Determine the (x, y) coordinate at the center of the cell enclosing the given text.  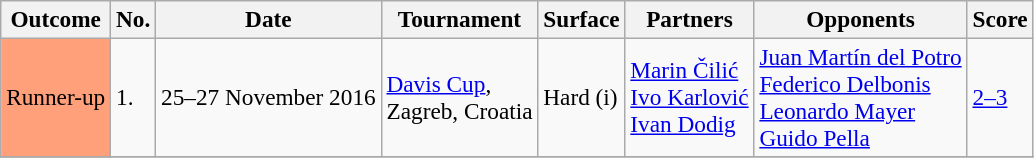
Surface (582, 19)
Juan Martín del Potro Federico Delbonis Leonardo Mayer Guido Pella (860, 98)
Partners (690, 19)
Score (1000, 19)
2–3 (1000, 98)
Date (268, 19)
25–27 November 2016 (268, 98)
Marin Čilić Ivo Karlović Ivan Dodig (690, 98)
Hard (i) (582, 98)
Tournament (460, 19)
No. (134, 19)
1. (134, 98)
Runner-up (56, 98)
Outcome (56, 19)
Davis Cup, Zagreb, Croatia (460, 98)
Opponents (860, 19)
